Determine the [X, Y] coordinate at the center of the cell enclosing the given text.  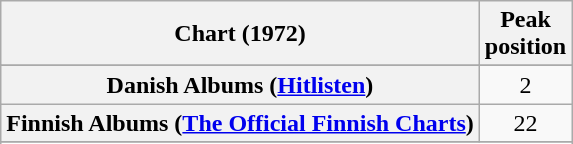
Peakposition [525, 34]
22 [525, 123]
2 [525, 85]
Chart (1972) [240, 34]
Danish Albums (Hitlisten) [240, 85]
Finnish Albums (The Official Finnish Charts) [240, 123]
